Extract the [X, Y] coordinate from the center of the cell holding the provided text.  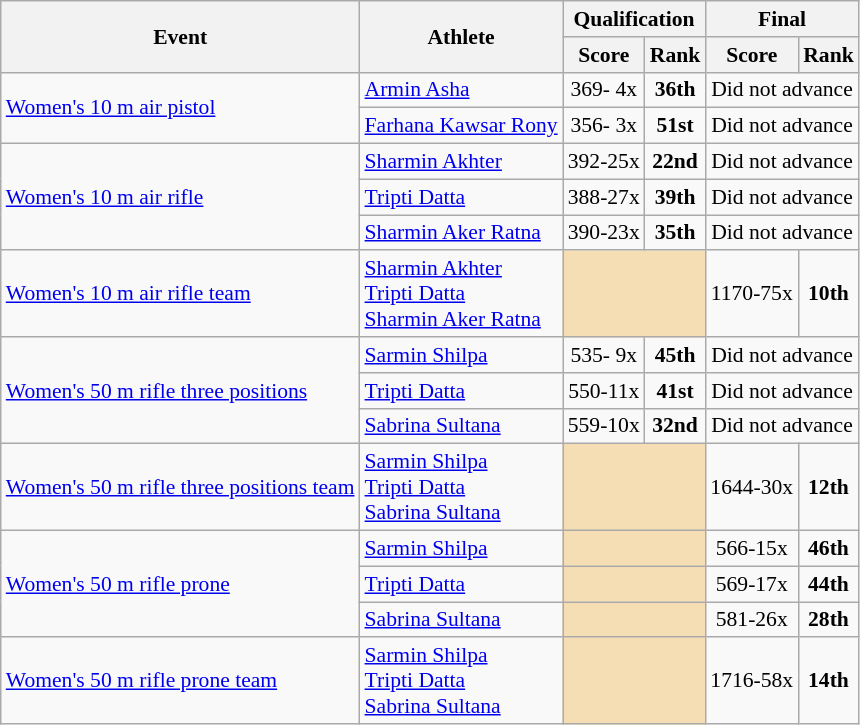
Armin Asha [462, 90]
22nd [676, 162]
32nd [676, 426]
Sharmin AkhterTripti DattaSharmin Aker Ratna [462, 294]
1716-58x [752, 682]
535- 9x [604, 355]
51st [676, 126]
1170-75x [752, 294]
550-11x [604, 391]
Women's 50 m rifle prone [180, 584]
392-25x [604, 162]
Sharmin Aker Ratna [462, 233]
388-27x [604, 197]
390-23x [604, 233]
Women's 10 m air rifle [180, 198]
Women's 50 m rifle three positions [180, 390]
1644-30x [752, 488]
41st [676, 391]
Women's 50 m rifle prone team [180, 682]
581-26x [752, 620]
Qualification [634, 19]
10th [828, 294]
Event [180, 36]
46th [828, 549]
12th [828, 488]
36th [676, 90]
44th [828, 584]
356- 3x [604, 126]
Final [782, 19]
14th [828, 682]
569-17x [752, 584]
Women's 10 m air pistol [180, 108]
566-15x [752, 549]
35th [676, 233]
39th [676, 197]
369- 4x [604, 90]
Athlete [462, 36]
45th [676, 355]
559-10x [604, 426]
Women's 50 m rifle three positions team [180, 488]
Farhana Kawsar Rony [462, 126]
Women's 10 m air rifle team [180, 294]
Sharmin Akhter [462, 162]
28th [828, 620]
